Extract the (X, Y) coordinate from the center of the cell holding the provided text.  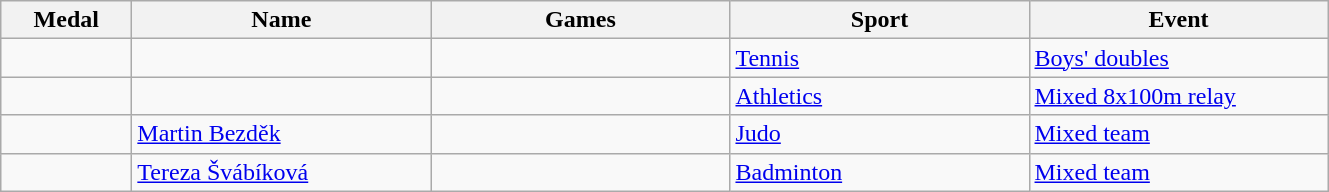
Badminton (880, 172)
Games (580, 20)
Mixed 8x100m relay (1178, 96)
Judo (880, 134)
Tereza Švábíková (282, 172)
Martin Bezděk (282, 134)
Athletics (880, 96)
Event (1178, 20)
Name (282, 20)
Medal (66, 20)
Boys' doubles (1178, 58)
Sport (880, 20)
Tennis (880, 58)
